From the cell containing the given text, extract its center point as (X, Y) coordinate. 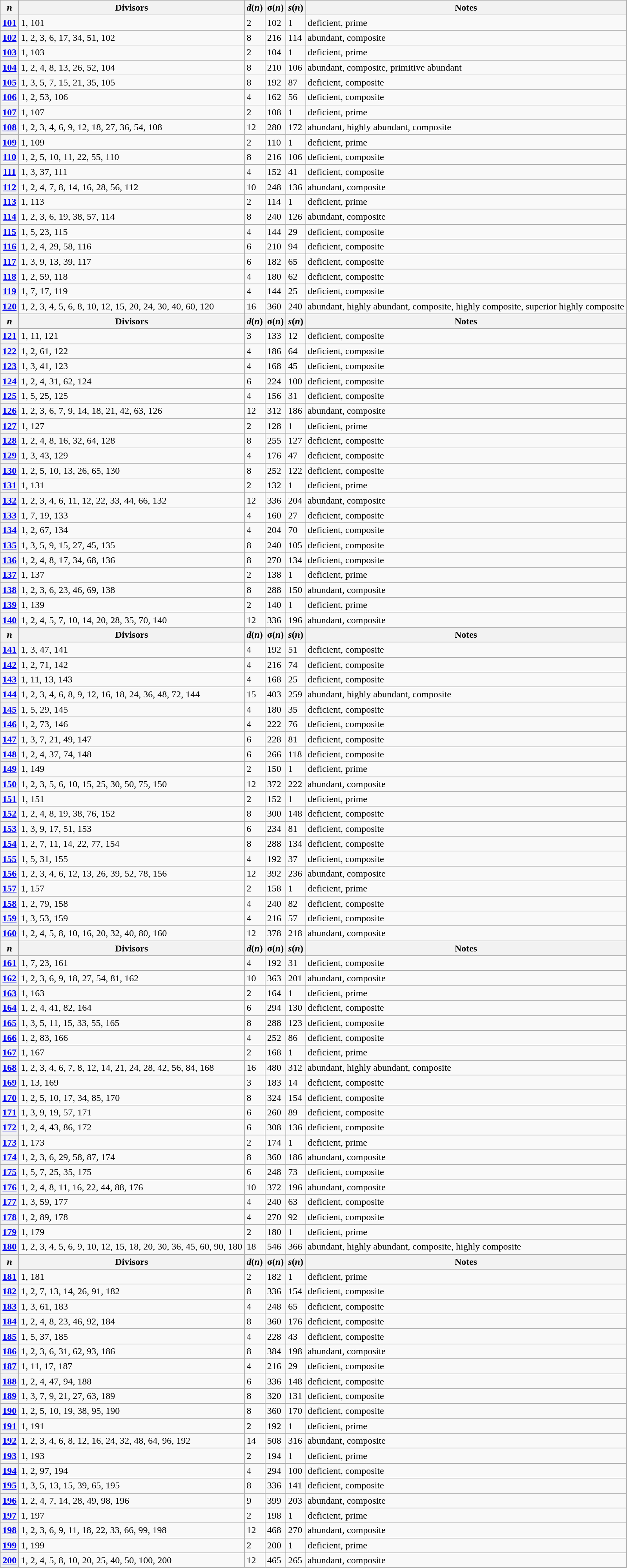
178 (9, 1217)
1, 3, 9, 17, 51, 153 (132, 829)
115 (9, 232)
9 (255, 1501)
234 (275, 829)
1, 3, 5, 9, 15, 27, 45, 135 (132, 545)
280 (275, 127)
185 (9, 1336)
18 (255, 1247)
74 (296, 665)
47 (296, 456)
86 (296, 1038)
195 (9, 1486)
1, 3, 9, 13, 39, 117 (132, 262)
51 (296, 649)
1, 2, 3, 4, 5, 6, 9, 10, 12, 15, 18, 20, 30, 36, 45, 60, 90, 180 (132, 1247)
203 (296, 1501)
1, 2, 3, 4, 5, 6, 8, 10, 12, 15, 20, 24, 30, 40, 60, 120 (132, 306)
1, 7, 17, 119 (132, 291)
1, 2, 4, 8, 17, 34, 68, 136 (132, 560)
384 (275, 1351)
1, 103 (132, 53)
197 (9, 1515)
101 (9, 23)
1, 2, 4, 8, 23, 46, 92, 184 (132, 1321)
1, 7, 19, 133 (132, 515)
117 (9, 262)
1, 2, 5, 10, 19, 38, 95, 190 (132, 1411)
56 (296, 97)
1, 2, 3, 6, 7, 9, 14, 18, 21, 42, 63, 126 (132, 411)
392 (275, 873)
89 (296, 1112)
167 (9, 1053)
112 (9, 187)
1, 5, 31, 155 (132, 859)
266 (275, 754)
139 (9, 605)
260 (275, 1112)
316 (296, 1441)
155 (9, 859)
1, 2, 3, 5, 6, 10, 15, 25, 30, 50, 75, 150 (132, 784)
169 (9, 1082)
1, 2, 3, 4, 6, 7, 8, 12, 14, 21, 24, 28, 42, 56, 84, 168 (132, 1068)
1, 2, 4, 8, 11, 16, 22, 44, 88, 176 (132, 1187)
1, 5, 7, 25, 35, 175 (132, 1172)
1, 7, 23, 161 (132, 963)
320 (275, 1396)
15 (255, 695)
1, 2, 97, 194 (132, 1471)
1, 2, 61, 122 (132, 351)
1, 2, 53, 106 (132, 97)
1, 3, 41, 123 (132, 366)
62 (296, 276)
508 (275, 1441)
1, 149 (132, 769)
57 (296, 919)
1, 2, 4, 7, 8, 14, 16, 28, 56, 112 (132, 187)
1, 11, 17, 187 (132, 1366)
76 (296, 724)
224 (275, 381)
82 (296, 903)
121 (9, 336)
165 (9, 1023)
1, 2, 89, 178 (132, 1217)
265 (296, 1560)
175 (9, 1172)
378 (275, 933)
1, 2, 4, 47, 94, 188 (132, 1381)
1, 2, 3, 6, 9, 11, 18, 22, 33, 66, 99, 198 (132, 1530)
1, 3, 9, 19, 57, 171 (132, 1112)
1, 163 (132, 993)
1, 2, 3, 4, 6, 9, 12, 18, 27, 36, 54, 108 (132, 127)
abundant, composite, primitive abundant (466, 67)
1, 2, 3, 6, 17, 34, 51, 102 (132, 38)
191 (9, 1426)
173 (9, 1142)
1, 2, 5, 10, 17, 34, 85, 170 (132, 1097)
1, 2, 5, 10, 11, 22, 55, 110 (132, 157)
1, 2, 4, 5, 8, 10, 16, 20, 32, 40, 80, 160 (132, 933)
1, 13, 169 (132, 1082)
87 (296, 82)
480 (275, 1068)
190 (9, 1411)
163 (9, 993)
1, 131 (132, 486)
111 (9, 172)
189 (9, 1396)
73 (296, 1172)
1, 101 (132, 23)
1, 3, 47, 141 (132, 649)
abundant, highly abundant, composite, highly composite (466, 1247)
1, 2, 3, 6, 23, 46, 69, 138 (132, 590)
147 (9, 739)
465 (275, 1560)
1, 3, 59, 177 (132, 1202)
94 (296, 247)
157 (9, 888)
63 (296, 1202)
399 (275, 1501)
1, 199 (132, 1545)
1, 2, 3, 4, 6, 12, 13, 26, 39, 52, 78, 156 (132, 873)
1, 109 (132, 142)
1, 2, 73, 146 (132, 724)
181 (9, 1277)
70 (296, 530)
188 (9, 1381)
1, 3, 43, 129 (132, 456)
1, 3, 53, 159 (132, 919)
1, 2, 3, 4, 6, 11, 12, 22, 33, 44, 66, 132 (132, 500)
109 (9, 142)
366 (296, 1247)
171 (9, 1112)
146 (9, 724)
199 (9, 1545)
1, 2, 7, 11, 14, 22, 77, 154 (132, 844)
236 (296, 873)
1, 2, 4, 8, 19, 38, 76, 152 (132, 814)
201 (296, 978)
1, 181 (132, 1277)
113 (9, 202)
153 (9, 829)
129 (9, 456)
546 (275, 1247)
1, 3, 37, 111 (132, 172)
1, 2, 67, 134 (132, 530)
137 (9, 575)
1, 2, 3, 6, 31, 62, 93, 186 (132, 1351)
1, 5, 37, 185 (132, 1336)
1, 2, 4, 5, 8, 10, 20, 25, 40, 50, 100, 200 (132, 1560)
1, 3, 5, 13, 15, 39, 65, 195 (132, 1486)
1, 179 (132, 1232)
1, 173 (132, 1142)
135 (9, 545)
1, 157 (132, 888)
64 (296, 351)
259 (296, 695)
125 (9, 396)
179 (9, 1232)
145 (9, 709)
1, 197 (132, 1515)
187 (9, 1366)
92 (296, 1217)
324 (275, 1097)
149 (9, 769)
1, 5, 25, 125 (132, 396)
43 (296, 1336)
1, 151 (132, 799)
1, 2, 4, 29, 58, 116 (132, 247)
1, 2, 71, 142 (132, 665)
143 (9, 680)
37 (296, 859)
1, 5, 29, 145 (132, 709)
363 (275, 978)
1, 2, 4, 31, 62, 124 (132, 381)
218 (296, 933)
255 (275, 441)
1, 3, 7, 9, 21, 27, 63, 189 (132, 1396)
1, 3, 61, 183 (132, 1306)
1, 3, 5, 11, 15, 33, 55, 165 (132, 1023)
142 (9, 665)
1, 107 (132, 112)
119 (9, 291)
177 (9, 1202)
151 (9, 799)
166 (9, 1038)
41 (296, 172)
1, 137 (132, 575)
1, 2, 4, 8, 13, 26, 52, 104 (132, 67)
1, 2, 4, 7, 14, 28, 49, 98, 196 (132, 1501)
1, 2, 7, 13, 14, 26, 91, 182 (132, 1292)
1, 11, 13, 143 (132, 680)
1, 2, 83, 166 (132, 1038)
1, 127 (132, 426)
1, 113 (132, 202)
1, 3, 7, 21, 49, 147 (132, 739)
abundant, highly abundant, composite, highly composite, superior highly composite (466, 306)
1, 193 (132, 1456)
1, 191 (132, 1426)
1, 3, 5, 7, 15, 21, 35, 105 (132, 82)
35 (296, 709)
308 (275, 1127)
124 (9, 381)
1, 5, 23, 115 (132, 232)
1, 2, 4, 37, 74, 148 (132, 754)
1, 2, 4, 8, 16, 32, 64, 128 (132, 441)
1, 2, 3, 4, 6, 8, 12, 16, 24, 32, 48, 64, 96, 192 (132, 1441)
27 (296, 515)
1, 139 (132, 605)
403 (275, 695)
1, 2, 3, 6, 29, 58, 87, 174 (132, 1157)
1, 2, 4, 41, 82, 164 (132, 1008)
1, 167 (132, 1053)
193 (9, 1456)
159 (9, 919)
1, 2, 3, 6, 19, 38, 57, 114 (132, 217)
1, 2, 5, 10, 13, 26, 65, 130 (132, 471)
1, 2, 3, 6, 9, 18, 27, 54, 81, 162 (132, 978)
468 (275, 1530)
161 (9, 963)
107 (9, 112)
116 (9, 247)
1, 11, 121 (132, 336)
1, 2, 59, 118 (132, 276)
184 (9, 1321)
1, 2, 4, 5, 7, 10, 14, 20, 28, 35, 70, 140 (132, 620)
103 (9, 53)
45 (296, 366)
300 (275, 814)
120 (9, 306)
1, 2, 3, 4, 6, 8, 9, 12, 16, 18, 24, 36, 48, 72, 144 (132, 695)
1, 2, 79, 158 (132, 903)
1, 2, 4, 43, 86, 172 (132, 1127)
